Search for the cell housing the specified text and yield its [x, y] center coordinate. 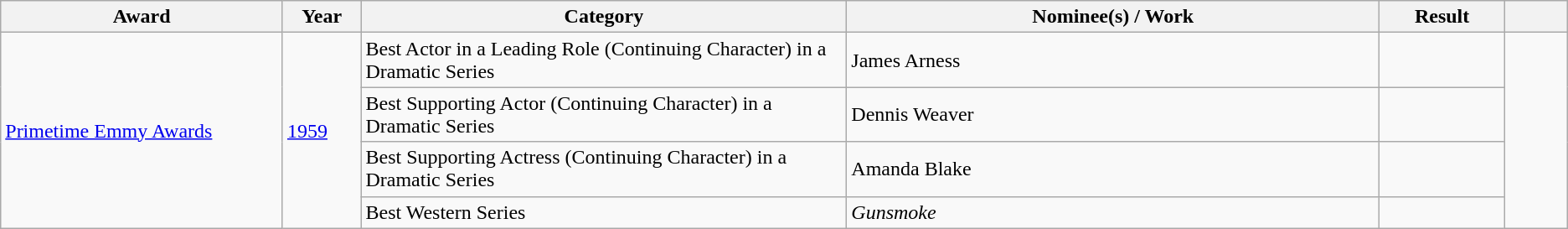
Year [322, 17]
Best Supporting Actor (Continuing Character) in a Dramatic Series [604, 114]
James Arness [1113, 60]
Nominee(s) / Work [1113, 17]
Gunsmoke [1113, 212]
Best Western Series [604, 212]
Result [1442, 17]
Best Supporting Actress (Continuing Character) in a Dramatic Series [604, 169]
Dennis Weaver [1113, 114]
Best Actor in a Leading Role (Continuing Character) in a Dramatic Series [604, 60]
Award [142, 17]
Amanda Blake [1113, 169]
1959 [322, 131]
Primetime Emmy Awards [142, 131]
Category [604, 17]
